Return the [X, Y] coordinate for the center point of the cell that contains the specified text.  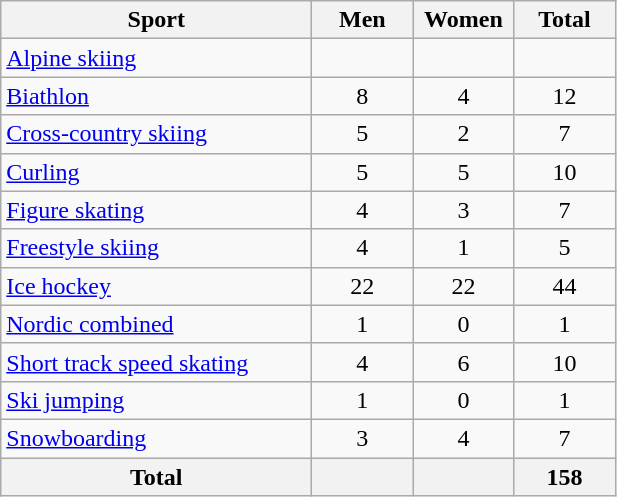
12 [564, 96]
Figure skating [156, 210]
Ice hockey [156, 286]
6 [464, 362]
8 [362, 96]
44 [564, 286]
Cross-country skiing [156, 134]
Short track speed skating [156, 362]
Sport [156, 20]
Ski jumping [156, 400]
Snowboarding [156, 438]
Nordic combined [156, 324]
Alpine skiing [156, 58]
Women [464, 20]
Freestyle skiing [156, 248]
Biathlon [156, 96]
Men [362, 20]
Curling [156, 172]
158 [564, 477]
2 [464, 134]
